From the cell containing the given text, extract its center point as [X, Y] coordinate. 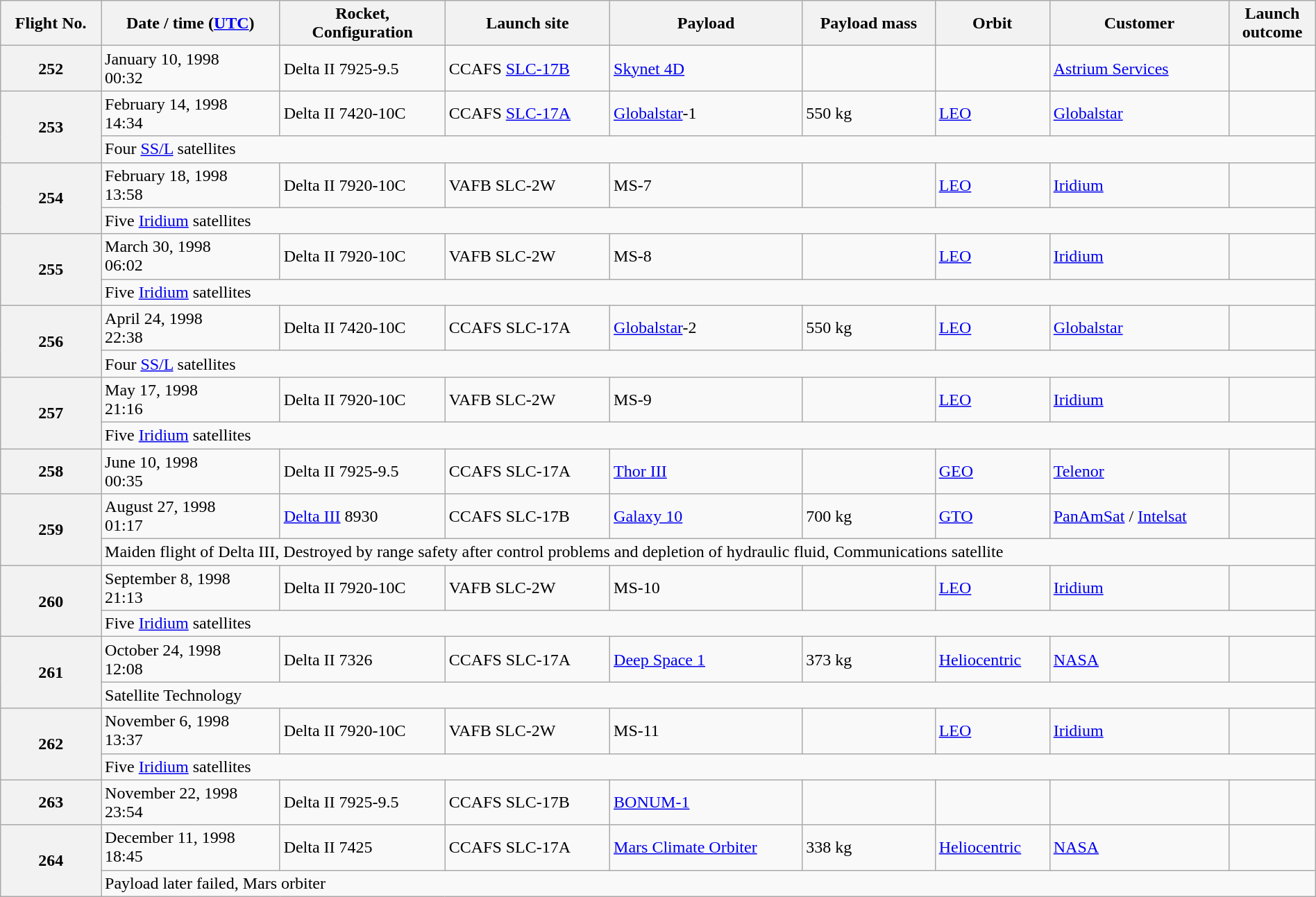
Payload [707, 24]
Globalstar-2 [707, 327]
March 30, 199806:02 [191, 257]
November 22, 199823:54 [191, 802]
June 10, 199800:35 [191, 470]
Launch outcome [1273, 24]
MS-7 [707, 185]
August 27, 199801:17 [191, 516]
December 11, 199818:45 [191, 848]
Globalstar-1 [707, 114]
260 [51, 601]
MS-11 [707, 731]
GTO [993, 516]
255 [51, 269]
Launch site [528, 24]
BONUM-1 [707, 802]
Orbit [993, 24]
September 8, 199821:13 [191, 588]
700 kg [869, 516]
Customer [1139, 24]
Payload later failed, Mars orbiter [709, 883]
February 18, 199813:58 [191, 185]
April 24, 199822:38 [191, 327]
Thor III [707, 470]
253 [51, 126]
MS-10 [707, 588]
Flight No. [51, 24]
Galaxy 10 [707, 516]
Skynet 4D [707, 68]
Delta II 7425 [362, 848]
Astrium Services [1139, 68]
258 [51, 470]
GEO [993, 470]
MS-8 [707, 257]
PanAmSat / Intelsat [1139, 516]
Telenor [1139, 470]
Delta II 7326 [362, 659]
Payload mass [869, 24]
252 [51, 68]
259 [51, 530]
257 [51, 412]
338 kg [869, 848]
373 kg [869, 659]
263 [51, 802]
264 [51, 860]
256 [51, 341]
Mars Climate Orbiter [707, 848]
Deep Space 1 [707, 659]
Rocket, Configuration [362, 24]
February 14, 199814:34 [191, 114]
May 17, 199821:16 [191, 400]
Delta III 8930 [362, 516]
October 24, 199812:08 [191, 659]
January 10, 199800:32 [191, 68]
254 [51, 198]
November 6, 199813:37 [191, 731]
261 [51, 673]
MS-9 [707, 400]
Satellite Technology [709, 695]
Maiden flight of Delta III, Destroyed by range safety after control problems and depletion of hydraulic fluid, Communications satellite [709, 552]
Date / time (UTC) [191, 24]
262 [51, 744]
